Determine the (x, y) coordinate at the center of the cell enclosing the given text.  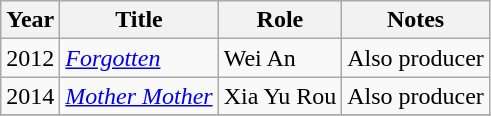
Forgotten (139, 58)
Xia Yu Rou (280, 96)
Notes (416, 20)
2014 (30, 96)
2012 (30, 58)
Year (30, 20)
Title (139, 20)
Role (280, 20)
Wei An (280, 58)
Mother Mother (139, 96)
